Locate the cell with the specified text and output its [X, Y] center coordinate. 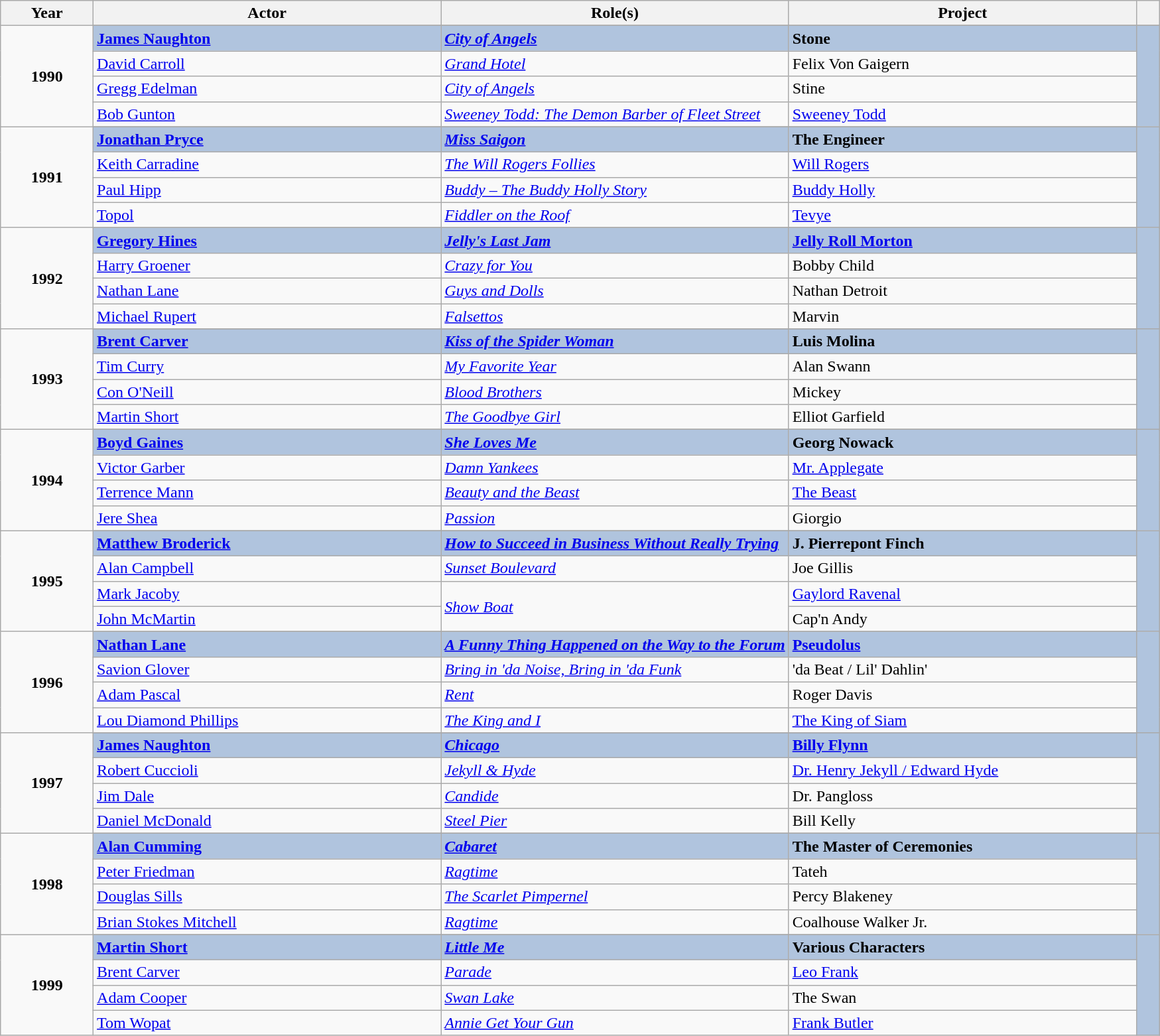
Robert Cuccioli [267, 771]
The Engineer [962, 139]
Stine [962, 89]
Paul Hipp [267, 190]
Leo Frank [962, 972]
David Carroll [267, 64]
Dr. Pangloss [962, 796]
How to Succeed in Business Without Really Trying [615, 543]
The Swan [962, 998]
Savion Glover [267, 669]
She Loves Me [615, 442]
Cabaret [615, 846]
The Master of Ceremonies [962, 846]
The King and I [615, 720]
Mickey [962, 392]
Lou Diamond Phillips [267, 720]
Dr. Henry Jekyll / Edward Hyde [962, 771]
Felix Von Gaigern [962, 64]
Jelly Roll Morton [962, 240]
Crazy for You [615, 265]
Peter Friedman [267, 872]
Con O'Neill [267, 392]
Passion [615, 518]
Beauty and the Beast [615, 493]
Role(s) [615, 13]
Actor [267, 13]
1996 [47, 682]
Project [962, 13]
Adam Pascal [267, 694]
1994 [47, 480]
Harry Groener [267, 265]
The Will Rogers Follies [615, 164]
Jere Shea [267, 518]
Tim Curry [267, 367]
Coalhouse Walker Jr. [962, 922]
Georg Nowack [962, 442]
Little Me [615, 947]
Swan Lake [615, 998]
Frank Butler [962, 1023]
Boyd Gaines [267, 442]
Blood Brothers [615, 392]
Joe Gillis [962, 568]
A Funny Thing Happened on the Way to the Forum [615, 644]
Douglas Sills [267, 897]
Jim Dale [267, 796]
Alan Campbell [267, 568]
Sweeney Todd [962, 114]
Michael Rupert [267, 316]
The Goodbye Girl [615, 417]
Bobby Child [962, 265]
Cap'n Andy [962, 619]
Mark Jacoby [267, 594]
Annie Get Your Gun [615, 1023]
Billy Flynn [962, 745]
Steel Pier [615, 821]
Bob Gunton [267, 114]
The King of Siam [962, 720]
Percy Blakeney [962, 897]
My Favorite Year [615, 367]
Gaylord Ravenal [962, 594]
Kiss of the Spider Woman [615, 342]
Bring in 'da Noise, Bring in 'da Funk [615, 669]
Miss Saigon [615, 139]
1992 [47, 278]
Fiddler on the Roof [615, 215]
1993 [47, 379]
Keith Carradine [267, 164]
Tevye [962, 215]
Guys and Dolls [615, 291]
Roger Davis [962, 694]
Gregory Hines [267, 240]
Daniel McDonald [267, 821]
Will Rogers [962, 164]
Damn Yankees [615, 468]
Buddy – The Buddy Holly Story [615, 190]
Year [47, 13]
Falsettos [615, 316]
'da Beat / Lil' Dahlin' [962, 669]
Chicago [615, 745]
The Scarlet Pimpernel [615, 897]
J. Pierrepont Finch [962, 543]
Sunset Boulevard [615, 568]
1991 [47, 177]
Rent [615, 694]
1998 [47, 884]
Sweeney Todd: The Demon Barber of Fleet Street [615, 114]
Terrence Mann [267, 493]
Tateh [962, 872]
Candide [615, 796]
Jelly's Last Jam [615, 240]
Tom Wopat [267, 1023]
Bill Kelly [962, 821]
Adam Cooper [267, 998]
Show Boat [615, 606]
Giorgio [962, 518]
Jonathan Pryce [267, 139]
Matthew Broderick [267, 543]
1995 [47, 581]
Buddy Holly [962, 190]
Brian Stokes Mitchell [267, 922]
Alan Cumming [267, 846]
Victor Garber [267, 468]
Mr. Applegate [962, 468]
Stone [962, 38]
Alan Swann [962, 367]
The Beast [962, 493]
Various Characters [962, 947]
1999 [47, 985]
Luis Molina [962, 342]
John McMartin [267, 619]
Topol [267, 215]
Gregg Edelman [267, 89]
Grand Hotel [615, 64]
Parade [615, 972]
Nathan Detroit [962, 291]
Pseudolus [962, 644]
Jekyll & Hyde [615, 771]
Elliot Garfield [962, 417]
Marvin [962, 316]
1990 [47, 76]
1997 [47, 783]
